For the text-containing cell, return its midpoint in [X, Y] coordinate format. 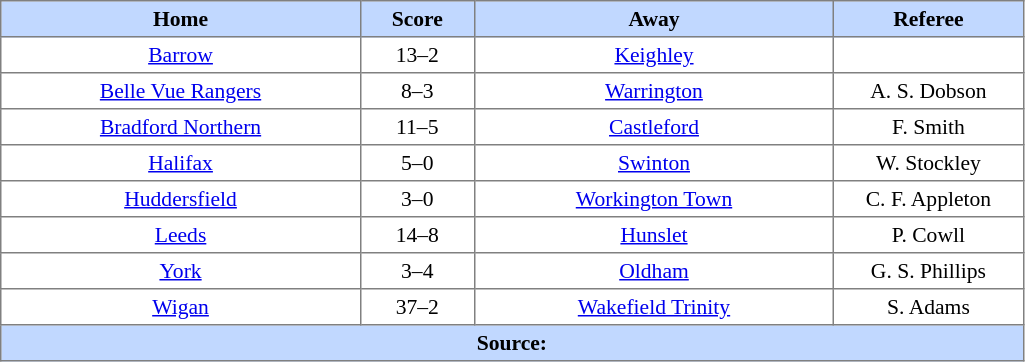
Bradford Northern [181, 127]
5–0 [417, 163]
Source: [512, 343]
Barrow [181, 55]
14–8 [417, 235]
F. Smith [928, 127]
Warrington [654, 91]
S. Adams [928, 307]
Halifax [181, 163]
W. Stockley [928, 163]
11–5 [417, 127]
York [181, 271]
Away [654, 19]
Swinton [654, 163]
Home [181, 19]
A. S. Dobson [928, 91]
13–2 [417, 55]
Hunslet [654, 235]
Huddersfield [181, 199]
C. F. Appleton [928, 199]
Leeds [181, 235]
Wakefield Trinity [654, 307]
Keighley [654, 55]
G. S. Phillips [928, 271]
Workington Town [654, 199]
Castleford [654, 127]
3–0 [417, 199]
Belle Vue Rangers [181, 91]
P. Cowll [928, 235]
3–4 [417, 271]
Referee [928, 19]
37–2 [417, 307]
Oldham [654, 271]
Score [417, 19]
8–3 [417, 91]
Wigan [181, 307]
